Extract the (X, Y) coordinate from the center of the cell holding the provided text.  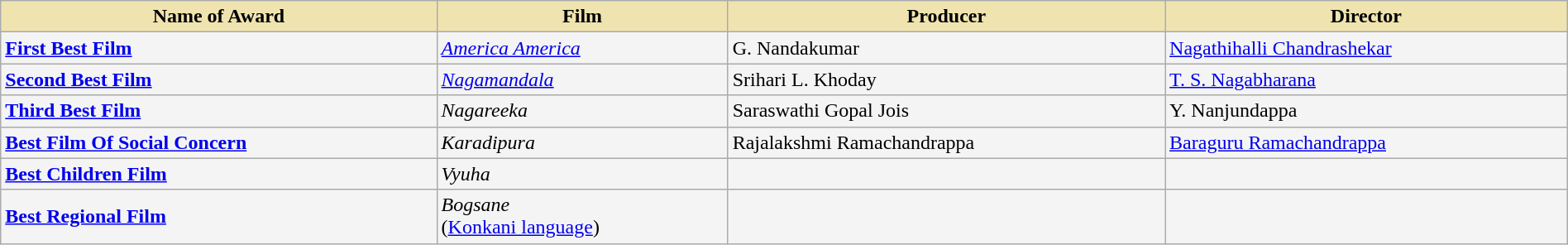
First Best Film (218, 48)
Karadipura (582, 142)
America America (582, 48)
Rajalakshmi Ramachandrappa (946, 142)
Third Best Film (218, 111)
Saraswathi Gopal Jois (946, 111)
Second Best Film (218, 79)
Nagamandala (582, 79)
Director (1366, 17)
Vyuha (582, 174)
Best Film Of Social Concern (218, 142)
Baraguru Ramachandrappa (1366, 142)
Film (582, 17)
G. Nandakumar (946, 48)
Y. Nanjundappa (1366, 111)
Name of Award (218, 17)
Srihari L. Khoday (946, 79)
Best Regional Film (218, 217)
Producer (946, 17)
Best Children Film (218, 174)
Nagathihalli Chandrashekar (1366, 48)
T. S. Nagabharana (1366, 79)
Nagareeka (582, 111)
Bogsane(Konkani language) (582, 217)
